Extract the [x, y] coordinate from the center of the cell holding the provided text.  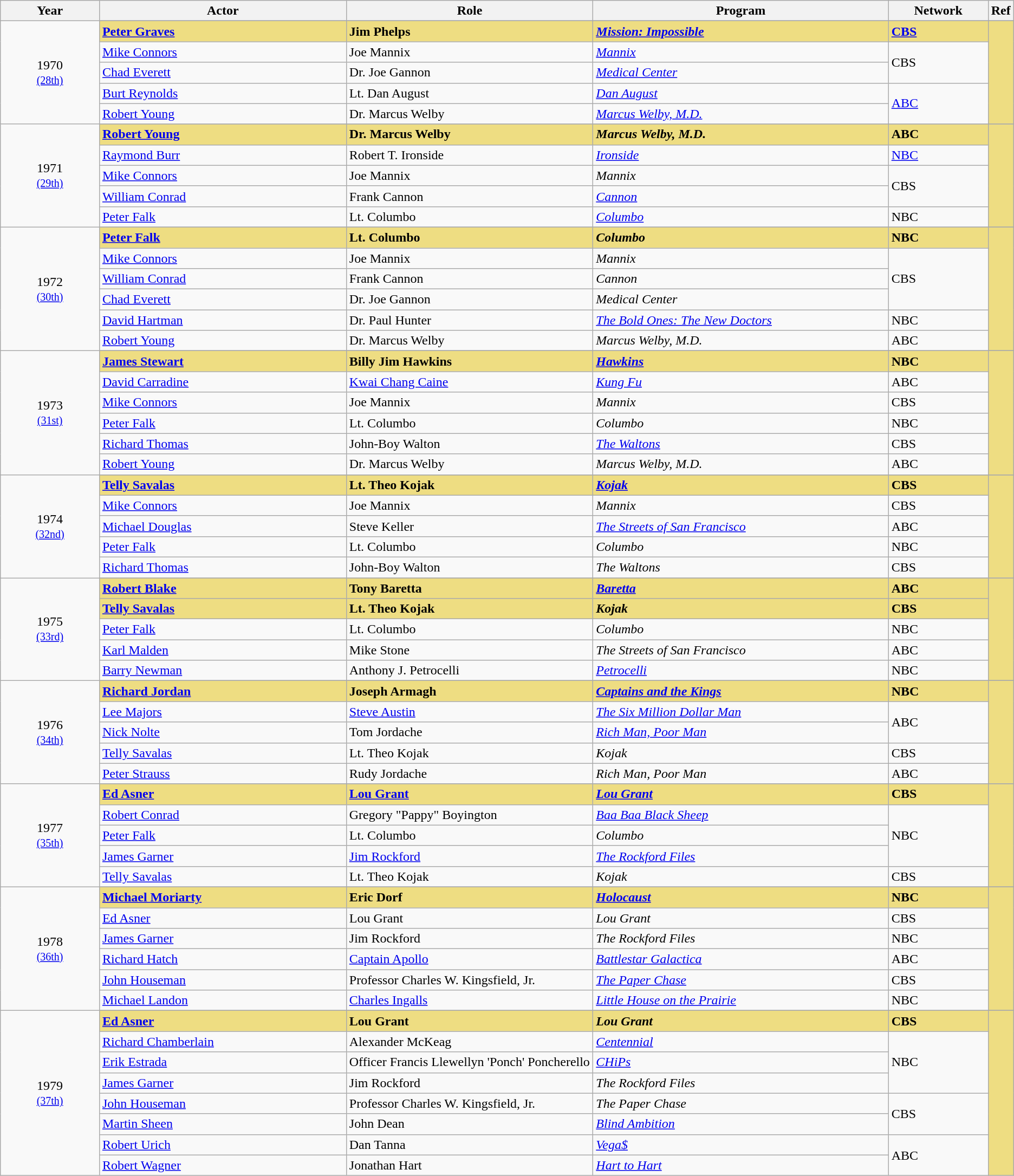
Hart to Hart [741, 1165]
Vega$ [741, 1145]
Raymond Burr [223, 155]
Kwai Chang Caine [470, 382]
1973 (31st) [50, 413]
Erik Estrada [223, 1062]
Michael Moriarty [223, 897]
James Stewart [223, 361]
Baretta [741, 588]
Ref [1001, 11]
Lt. Dan August [470, 93]
Actor [223, 11]
Mike Stone [470, 650]
Burt Reynolds [223, 93]
Michael Landon [223, 1000]
Robert Conrad [223, 815]
1979 (37th) [50, 1093]
David Carradine [223, 382]
David Hartman [223, 320]
Barry Newman [223, 671]
1977 (35th) [50, 835]
CHiPs [741, 1062]
1970 (28th) [50, 73]
Robert Urich [223, 1145]
Lee Majors [223, 712]
Dan Tanna [470, 1145]
Blind Ambition [741, 1124]
Holocaust [741, 897]
Program [741, 11]
Anthony J. Petrocelli [470, 671]
Captains and the Kings [741, 691]
Steve Keller [470, 526]
Robert Wagner [223, 1165]
Year [50, 11]
1971 (29th) [50, 176]
Gregory "Pappy" Boyington [470, 815]
Battlestar Galactica [741, 959]
1972 (30th) [50, 289]
Peter Strauss [223, 774]
Alexander McKeag [470, 1042]
1974 (32nd) [50, 526]
Nick Nolte [223, 732]
Ironside [741, 155]
Richard Jordan [223, 691]
Petrocelli [741, 671]
Joseph Armagh [470, 691]
Centennial [741, 1042]
Richard Chamberlain [223, 1042]
1976 (34th) [50, 732]
Tony Baretta [470, 588]
Robert T. Ironside [470, 155]
1975 (33rd) [50, 629]
Captain Apollo [470, 959]
John Dean [470, 1124]
Jonathan Hart [470, 1165]
Network [938, 11]
Hawkins [741, 361]
Little House on the Prairie [741, 1000]
Officer Francis Llewellyn 'Ponch' Poncherello [470, 1062]
Michael Douglas [223, 526]
1978 (36th) [50, 948]
Steve Austin [470, 712]
Dr. Paul Hunter [470, 320]
Richard Hatch [223, 959]
Mission: Impossible [741, 31]
Kung Fu [741, 382]
Rudy Jordache [470, 774]
Robert Blake [223, 588]
Role [470, 11]
Peter Graves [223, 31]
Charles Ingalls [470, 1000]
Tom Jordache [470, 732]
The Six Million Dollar Man [741, 712]
Dan August [741, 93]
Karl Malden [223, 650]
Baa Baa Black Sheep [741, 815]
Eric Dorf [470, 897]
Martin Sheen [223, 1124]
Jim Phelps [470, 31]
The Bold Ones: The New Doctors [741, 320]
Billy Jim Hawkins [470, 361]
